For the text-containing cell, return its midpoint in [X, Y] coordinate format. 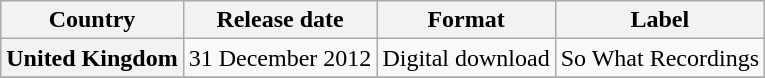
31 December 2012 [280, 58]
Release date [280, 20]
Country [92, 20]
Label [660, 20]
Digital download [466, 58]
United Kingdom [92, 58]
Format [466, 20]
So What Recordings [660, 58]
